Return the [x, y] coordinate for the center point of the cell that contains the specified text.  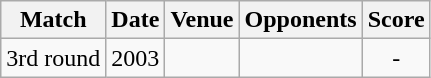
2003 [136, 58]
3rd round [54, 58]
Venue [202, 20]
Match [54, 20]
Date [136, 20]
- [396, 58]
Score [396, 20]
Opponents [300, 20]
